Output the [x, y] coordinate of the center of the cell containing the given text.  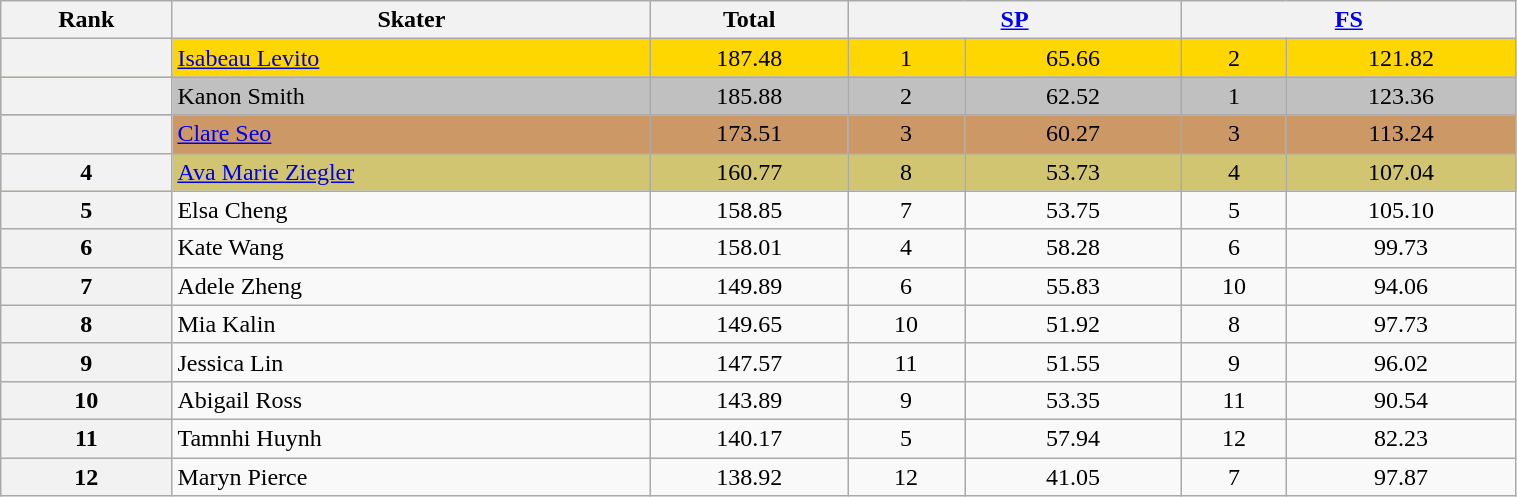
Isabeau Levito [412, 58]
FS [1349, 20]
185.88 [750, 96]
105.10 [1401, 210]
97.87 [1401, 477]
158.85 [750, 210]
147.57 [750, 362]
158.01 [750, 248]
60.27 [1074, 134]
Clare Seo [412, 134]
Kanon Smith [412, 96]
90.54 [1401, 400]
Rank [86, 20]
Skater [412, 20]
173.51 [750, 134]
Kate Wang [412, 248]
Elsa Cheng [412, 210]
99.73 [1401, 248]
51.55 [1074, 362]
Adele Zheng [412, 286]
58.28 [1074, 248]
Mia Kalin [412, 324]
123.36 [1401, 96]
149.89 [750, 286]
94.06 [1401, 286]
62.52 [1074, 96]
SP [1015, 20]
160.77 [750, 172]
Ava Marie Ziegler [412, 172]
53.35 [1074, 400]
Jessica Lin [412, 362]
121.82 [1401, 58]
107.04 [1401, 172]
97.73 [1401, 324]
55.83 [1074, 286]
53.75 [1074, 210]
138.92 [750, 477]
Total [750, 20]
51.92 [1074, 324]
113.24 [1401, 134]
187.48 [750, 58]
96.02 [1401, 362]
Tamnhi Huynh [412, 438]
149.65 [750, 324]
57.94 [1074, 438]
Maryn Pierce [412, 477]
82.23 [1401, 438]
143.89 [750, 400]
140.17 [750, 438]
Abigail Ross [412, 400]
41.05 [1074, 477]
65.66 [1074, 58]
53.73 [1074, 172]
